Provide the (X, Y) coordinate of the cell's center where the given text is located.  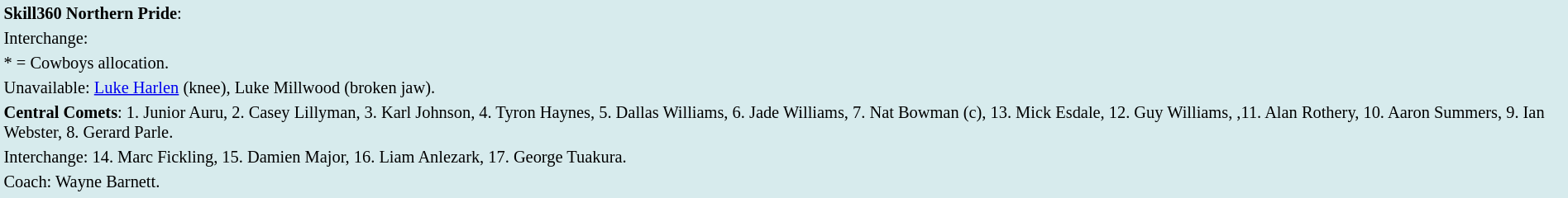
* = Cowboys allocation. (784, 63)
Coach: Wayne Barnett. (784, 181)
Interchange: 14. Marc Fickling, 15. Damien Major, 16. Liam Anlezark, 17. George Tuakura. (784, 157)
Skill360 Northern Pride: (784, 13)
Unavailable: Luke Harlen (knee), Luke Millwood (broken jaw). (784, 87)
Interchange: (784, 38)
